Extract the [X, Y] coordinate from the center of the cell holding the provided text.  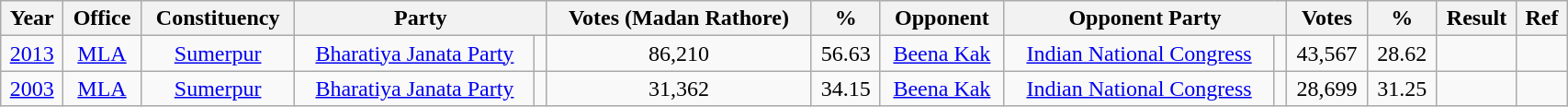
Opponent [942, 18]
43,567 [1326, 53]
Opponent Party [1145, 18]
28,699 [1326, 89]
Year [32, 18]
Result [1477, 18]
Party [421, 18]
Votes [1326, 18]
2013 [32, 53]
34.15 [845, 89]
31.25 [1402, 89]
Constituency [218, 18]
56.63 [845, 53]
28.62 [1402, 53]
2003 [32, 89]
86,210 [680, 53]
Office [103, 18]
31,362 [680, 89]
Votes (Madan Rathore) [680, 18]
Ref [1541, 18]
